Capture the cell that displays the provided text and extract its (x, y) central coordinate. 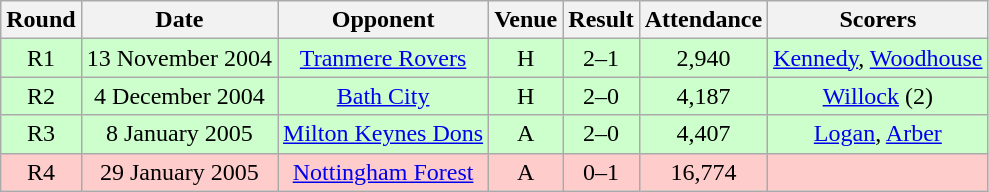
Logan, Arber (878, 134)
R3 (41, 134)
Round (41, 20)
8 January 2005 (179, 134)
Scorers (878, 20)
29 January 2005 (179, 172)
Opponent (384, 20)
4,187 (703, 96)
R1 (41, 58)
4,407 (703, 134)
2,940 (703, 58)
16,774 (703, 172)
R4 (41, 172)
Date (179, 20)
Venue (526, 20)
4 December 2004 (179, 96)
Willock (2) (878, 96)
Result (601, 20)
Tranmere Rovers (384, 58)
Attendance (703, 20)
0–1 (601, 172)
Bath City (384, 96)
R2 (41, 96)
13 November 2004 (179, 58)
Nottingham Forest (384, 172)
Milton Keynes Dons (384, 134)
Kennedy, Woodhouse (878, 58)
2–1 (601, 58)
